For the text-containing cell, return its midpoint in (x, y) coordinate format. 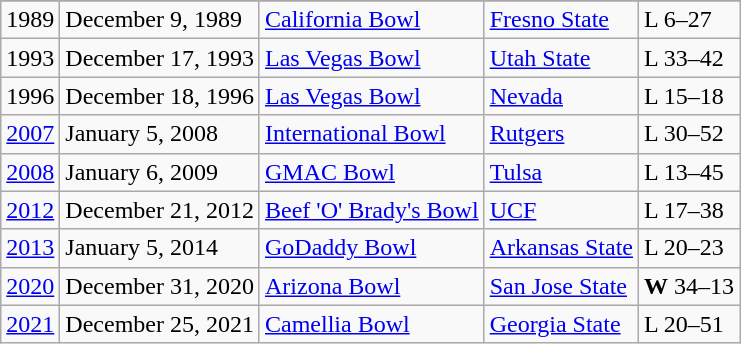
January 5, 2014 (160, 248)
L 17–38 (690, 210)
1993 (30, 58)
L 33–42 (690, 58)
2013 (30, 248)
California Bowl (372, 20)
Arkansas State (561, 248)
December 9, 1989 (160, 20)
2021 (30, 324)
GMAC Bowl (372, 172)
Beef 'O' Brady's Bowl (372, 210)
December 31, 2020 (160, 286)
L 15–18 (690, 96)
2007 (30, 134)
Utah State (561, 58)
2008 (30, 172)
W 34–13 (690, 286)
December 18, 1996 (160, 96)
L 20–23 (690, 248)
Rutgers (561, 134)
L 6–27 (690, 20)
December 25, 2021 (160, 324)
December 17, 1993 (160, 58)
Arizona Bowl (372, 286)
L 20–51 (690, 324)
Nevada (561, 96)
L 13–45 (690, 172)
Camellia Bowl (372, 324)
1996 (30, 96)
Fresno State (561, 20)
2020 (30, 286)
L 30–52 (690, 134)
1989 (30, 20)
January 6, 2009 (160, 172)
Tulsa (561, 172)
2012 (30, 210)
Georgia State (561, 324)
January 5, 2008 (160, 134)
UCF (561, 210)
GoDaddy Bowl (372, 248)
International Bowl (372, 134)
December 21, 2012 (160, 210)
San Jose State (561, 286)
